Pinpoint the cell where the given text exists, returning its [x, y] midpoint coordinate. 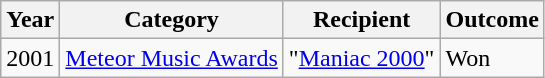
Meteor Music Awards [172, 58]
Recipient [362, 20]
2001 [30, 58]
Outcome [492, 20]
Won [492, 58]
Category [172, 20]
"Maniac 2000" [362, 58]
Year [30, 20]
